Search for the cell housing the specified text and yield its (X, Y) center coordinate. 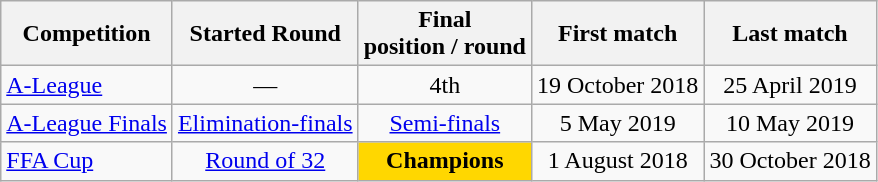
Last match (790, 34)
25 April 2019 (790, 85)
— (265, 85)
4th (444, 85)
10 May 2019 (790, 123)
Champions (444, 161)
Round of 32 (265, 161)
1 August 2018 (617, 161)
19 October 2018 (617, 85)
FFA Cup (87, 161)
Competition (87, 34)
A-League Finals (87, 123)
Elimination-finals (265, 123)
Final position / round (444, 34)
First match (617, 34)
5 May 2019 (617, 123)
A-League (87, 85)
Semi-finals (444, 123)
30 October 2018 (790, 161)
Started Round (265, 34)
